Output the (X, Y) coordinate of the center of the cell containing the given text.  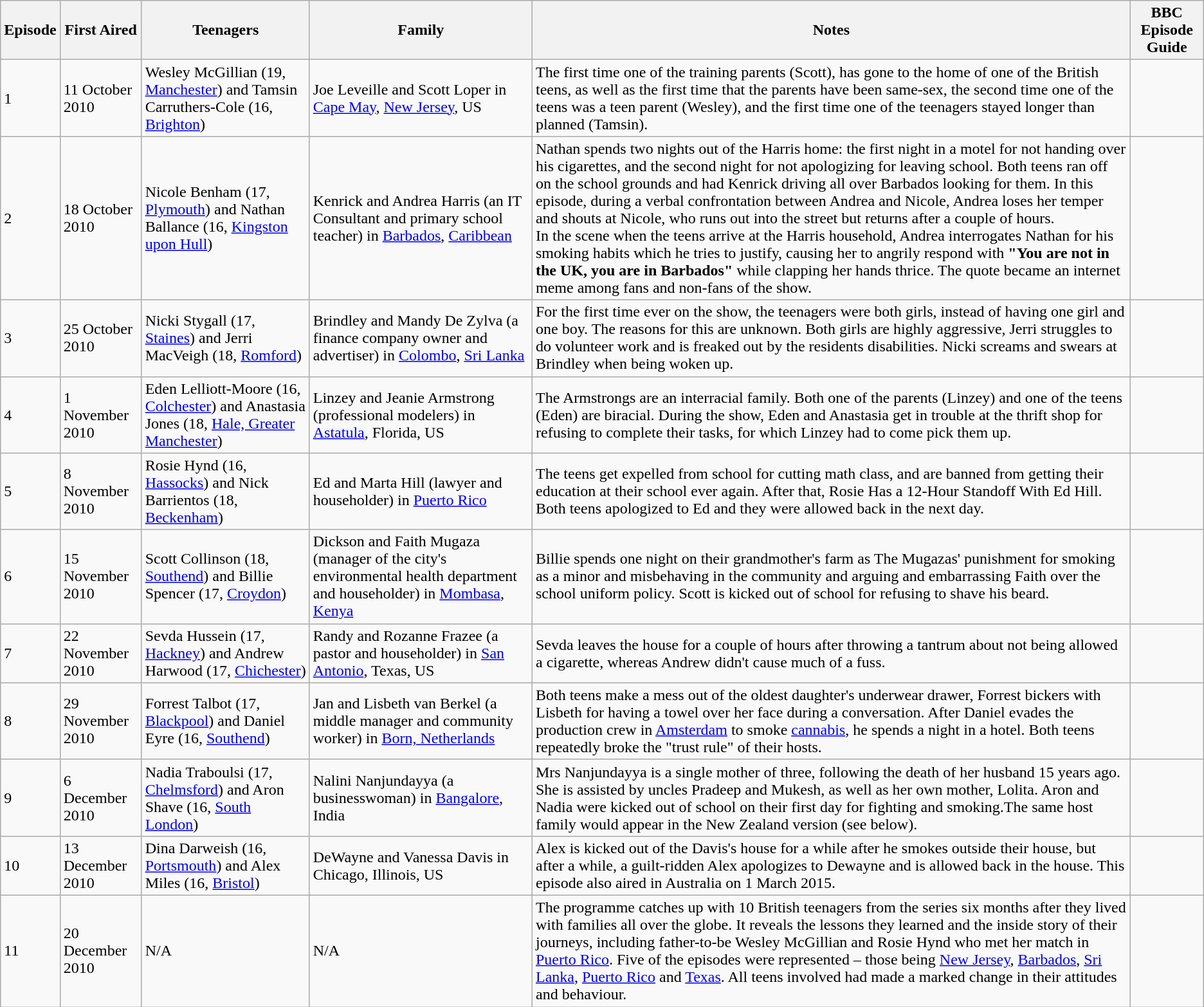
6 (30, 577)
9 (30, 798)
7 (30, 653)
Nicki Stygall (17, Staines) and Jerri MacVeigh (18, Romford) (225, 338)
Nicole Benham (17, Plymouth) and Nathan Ballance (16, Kingston upon Hull) (225, 218)
Dina Darweish (16, Portsmouth) and Alex Miles (16, Bristol) (225, 865)
Forrest Talbot (17, Blackpool) and Daniel Eyre (16, Southend) (225, 721)
Brindley and Mandy De Zylva (a finance company owner and advertiser) in Colombo, Sri Lanka (421, 338)
29 November 2010 (100, 721)
Rosie Hynd (16, Hassocks) and Nick Barrientos (18, Beckenham) (225, 492)
Teenagers (225, 30)
Notes (831, 30)
8 November 2010 (100, 492)
Episode (30, 30)
Family (421, 30)
4 (30, 414)
DeWayne and Vanessa Davis in Chicago, Illinois, US (421, 865)
15 November 2010 (100, 577)
BBC Episode Guide (1167, 30)
22 November 2010 (100, 653)
13 December 2010 (100, 865)
First Aired (100, 30)
Scott Collinson (18, Southend) and Billie Spencer (17, Croydon) (225, 577)
8 (30, 721)
6 December 2010 (100, 798)
Ed and Marta Hill (lawyer and householder) in Puerto Rico (421, 492)
Randy and Rozanne Frazee (a pastor and householder) in San Antonio, Texas, US (421, 653)
Nalini Nanjundayya (a businesswoman) in Bangalore, India (421, 798)
3 (30, 338)
2 (30, 218)
Kenrick and Andrea Harris (an IT Consultant and primary school teacher) in Barbados, Caribbean (421, 218)
Dickson and Faith Mugaza (manager of the city's environmental health department and householder) in Mombasa, Kenya (421, 577)
11 (30, 951)
5 (30, 492)
25 October 2010 (100, 338)
Joe Leveille and Scott Loper in Cape May, New Jersey, US (421, 98)
10 (30, 865)
1 November 2010 (100, 414)
1 (30, 98)
11 October 2010 (100, 98)
20 December 2010 (100, 951)
Sevda Hussein (17, Hackney) and Andrew Harwood (17, Chichester) (225, 653)
Eden Lelliott-Moore (16, Colchester) and Anastasia Jones (18, Hale, Greater Manchester) (225, 414)
18 October 2010 (100, 218)
Linzey and Jeanie Armstrong (professional modelers) in Astatula, Florida, US (421, 414)
Jan and Lisbeth van Berkel (a middle manager and community worker) in Born, Netherlands (421, 721)
Nadia Traboulsi (17, Chelmsford) and Aron Shave (16, South London) (225, 798)
Wesley McGillian (19, Manchester) and Tamsin Carruthers-Cole (16, Brighton) (225, 98)
